Locate the cell with the specified text and output its [X, Y] center coordinate. 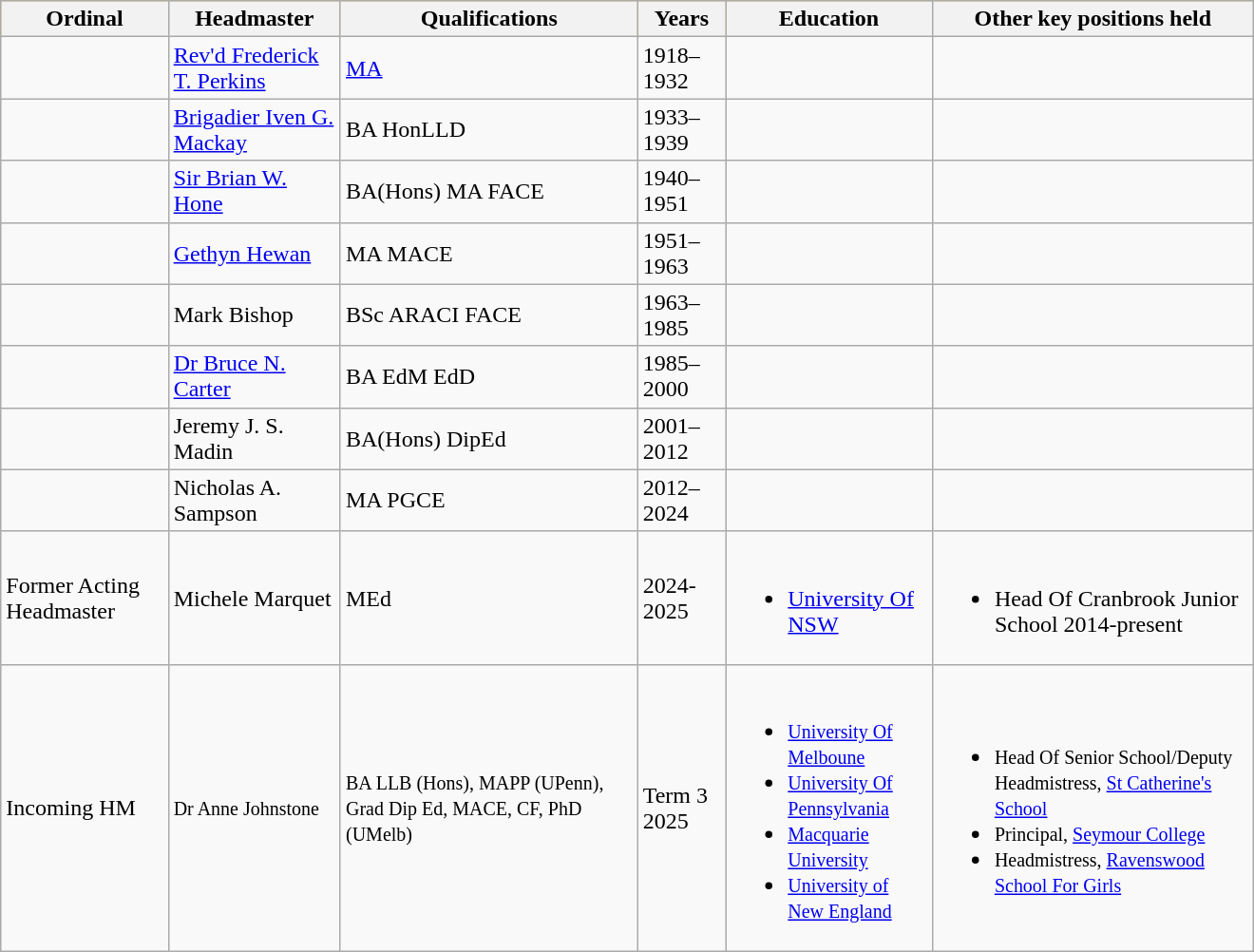
Head Of Senior School/Deputy Headmistress, St Catherine's SchoolPrincipal, Seymour CollegeHeadmistress, Ravenswood School For Girls [1092, 808]
Qualifications [488, 19]
BA LLB (Hons), MAPP (UPenn), Grad Dip Ed, MACE, CF, PhD (UMelb) [488, 808]
Education [829, 19]
MEd [488, 598]
BA(Hons) DipEd [488, 439]
Head Of Cranbrook Junior School 2014-present [1092, 598]
Ordinal [85, 19]
Michele Marquet [255, 598]
Nicholas A. Sampson [255, 500]
1985–2000 [682, 376]
Dr Bruce N. Carter [255, 376]
MA [488, 68]
2001–2012 [682, 439]
1933–1939 [682, 129]
BA EdM EdD [488, 376]
MA PGCE [488, 500]
Dr Anne Johnstone [255, 808]
Term 3 2025 [682, 808]
MA MACE [488, 253]
Years [682, 19]
BSc ARACI FACE [488, 315]
Former Acting Headmaster [85, 598]
Jeremy J. S. Madin [255, 439]
Gethyn Hewan [255, 253]
2024-2025 [682, 598]
University Of NSW [829, 598]
BA(Hons) MA FACE [488, 192]
1918–1932 [682, 68]
1951–1963 [682, 253]
Sir Brian W. Hone [255, 192]
1940–1951 [682, 192]
Mark Bishop [255, 315]
Incoming HM [85, 808]
1963–1985 [682, 315]
Brigadier Iven G. Mackay [255, 129]
Headmaster [255, 19]
2012–2024 [682, 500]
University Of MelbouneUniversity Of PennsylvaniaMacquarie UniversityUniversity of New England [829, 808]
Rev'd Frederick T. Perkins [255, 68]
Other key positions held [1092, 19]
BA HonLLD [488, 129]
